Search for the cell housing the specified text and yield its (x, y) center coordinate. 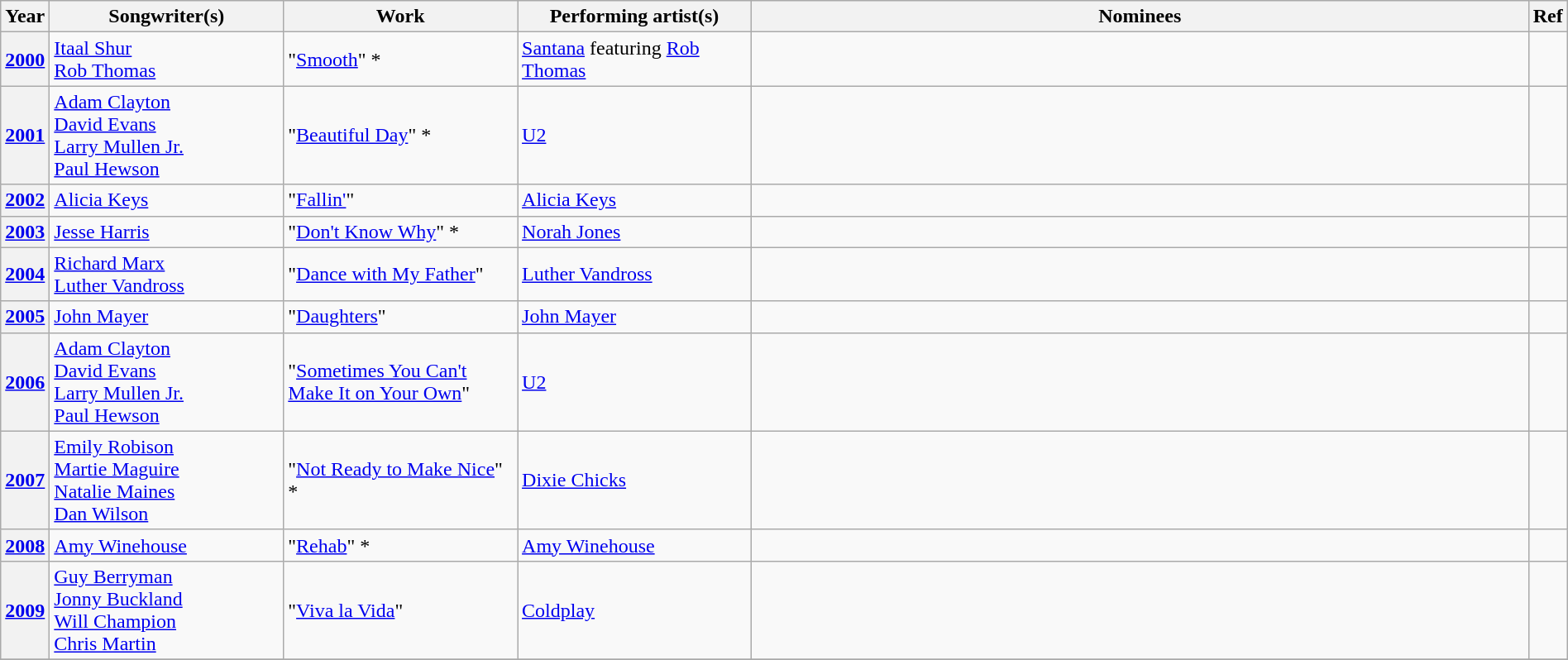
Jesse Harris (167, 232)
Norah Jones (635, 232)
"Viva la Vida" (400, 610)
"Daughters" (400, 317)
"Smooth" * (400, 60)
Performing artist(s) (635, 17)
Coldplay (635, 610)
"Not Ready to Make Nice" * (400, 480)
Ref (1548, 17)
2006 (25, 382)
Songwriter(s) (167, 17)
Guy BerrymanJonny BucklandWill ChampionChris Martin (167, 610)
"Beautiful Day" * (400, 136)
Year (25, 17)
"Don't Know Why" * (400, 232)
"Dance with My Father" (400, 275)
Dixie Chicks (635, 480)
Emily RobisonMartie MaguireNatalie MainesDan Wilson (167, 480)
2002 (25, 200)
"Rehab" * (400, 545)
"Fallin'" (400, 200)
Work (400, 17)
2004 (25, 275)
2005 (25, 317)
2009 (25, 610)
Santana featuring Rob Thomas (635, 60)
2001 (25, 136)
"Sometimes You Can't Make It on Your Own" (400, 382)
Nominees (1140, 17)
2008 (25, 545)
2007 (25, 480)
Luther Vandross (635, 275)
Richard MarxLuther Vandross (167, 275)
2003 (25, 232)
Itaal ShurRob Thomas (167, 60)
2000 (25, 60)
